For the text-containing cell, return its midpoint in (X, Y) coordinate format. 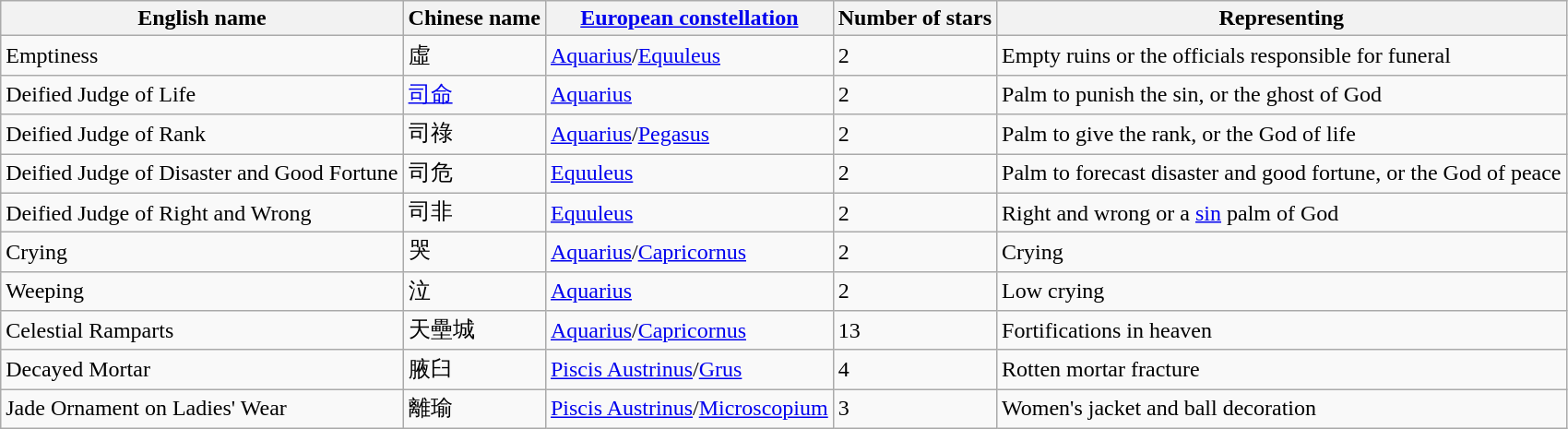
Low crying (1282, 292)
Rotten mortar fracture (1282, 369)
Chinese name (474, 18)
哭 (474, 253)
司危 (474, 173)
司非 (474, 212)
English name (202, 18)
Right and wrong or a sin palm of God (1282, 212)
Women's jacket and ball decoration (1282, 410)
Fortifications in heaven (1282, 330)
離瑜 (474, 410)
13 (915, 330)
Number of stars (915, 18)
司祿 (474, 135)
Palm to forecast disaster and good fortune, or the God of peace (1282, 173)
Weeping (202, 292)
Palm to punish the sin, or the ghost of God (1282, 94)
天壘城 (474, 330)
Jade Ornament on Ladies' Wear (202, 410)
Representing (1282, 18)
Empty ruins or the officials responsible for funeral (1282, 55)
Aquarius/Pegasus (689, 135)
Celestial Ramparts (202, 330)
腋臼 (474, 369)
司命 (474, 94)
Aquarius/Equuleus (689, 55)
Piscis Austrinus/Grus (689, 369)
Deified Judge of Life (202, 94)
Palm to give the rank, or the God of life (1282, 135)
虛 (474, 55)
Deified Judge of Rank (202, 135)
Emptiness (202, 55)
European constellation (689, 18)
Deified Judge of Right and Wrong (202, 212)
4 (915, 369)
泣 (474, 292)
Piscis Austrinus/Microscopium (689, 410)
Deified Judge of Disaster and Good Fortune (202, 173)
Decayed Mortar (202, 369)
3 (915, 410)
